Search for the cell housing the specified text and yield its [X, Y] center coordinate. 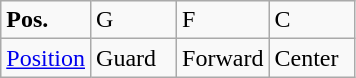
Center [312, 58]
G [134, 20]
Guard [134, 58]
C [312, 20]
Forward [223, 58]
Position [46, 58]
F [223, 20]
Pos. [46, 20]
